Detect which cell encompasses the target text, then output its [X, Y] center coordinate. 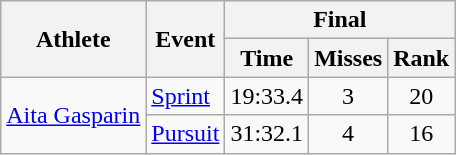
Final [340, 20]
Sprint [186, 96]
Pursuit [186, 134]
31:32.1 [267, 134]
Time [267, 58]
Rank [422, 58]
Aita Gasparin [74, 115]
3 [348, 96]
Event [186, 39]
19:33.4 [267, 96]
Misses [348, 58]
20 [422, 96]
16 [422, 134]
4 [348, 134]
Athlete [74, 39]
